Scan for the cell matching the given text and deliver its (x, y) coordinate at center. 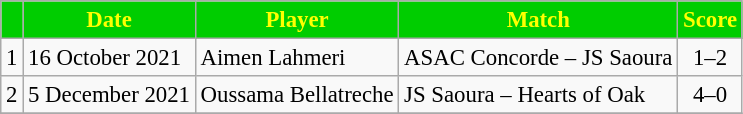
Match (538, 20)
ASAC Concorde – JS Saoura (538, 58)
Player (297, 20)
Oussama Bellatreche (297, 95)
Aimen Lahmeri (297, 58)
2 (12, 95)
4–0 (710, 95)
1–2 (710, 58)
Date (110, 20)
5 December 2021 (110, 95)
JS Saoura – Hearts of Oak (538, 95)
Score (710, 20)
1 (12, 58)
16 October 2021 (110, 58)
